Search for the cell housing the specified text and yield its [X, Y] center coordinate. 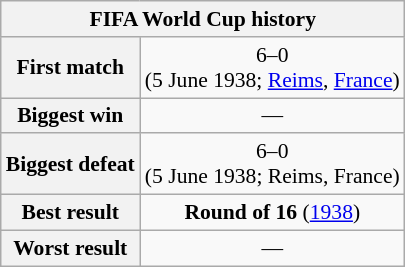
First match [70, 68]
Round of 16 (1938) [272, 213]
Biggest win [70, 116]
Best result [70, 213]
FIFA World Cup history [203, 19]
Worst result [70, 248]
Biggest defeat [70, 164]
